Extract the (x, y) coordinate from the center of the cell holding the provided text.  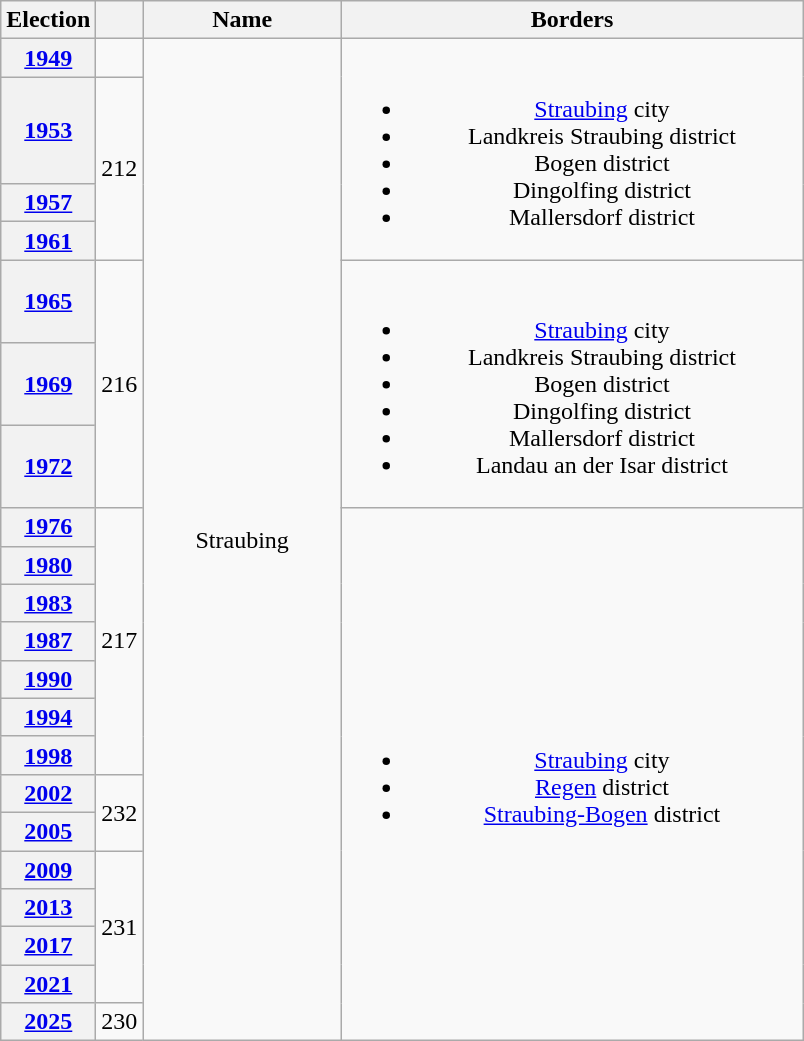
Borders (572, 20)
216 (120, 384)
1965 (48, 302)
Straubing cityLandkreis Straubing districtBogen districtDingolfing districtMallersdorf district (572, 150)
1994 (48, 717)
2021 (48, 984)
1976 (48, 527)
Straubing (242, 540)
1998 (48, 755)
1987 (48, 641)
Straubing cityLandkreis Straubing districtBogen districtDingolfing districtMallersdorf districtLandau an der Isar district (572, 384)
232 (120, 812)
Name (242, 20)
Straubing cityRegen districtStraubing-Bogen district (572, 774)
1990 (48, 679)
1957 (48, 203)
2002 (48, 793)
2009 (48, 869)
1972 (48, 466)
2017 (48, 946)
2025 (48, 1022)
2013 (48, 908)
217 (120, 641)
212 (120, 168)
1949 (48, 58)
2005 (48, 831)
1969 (48, 384)
230 (120, 1022)
1980 (48, 565)
231 (120, 926)
Election (48, 20)
1961 (48, 241)
1953 (48, 130)
1983 (48, 603)
